Output the (X, Y) coordinate of the center of the cell containing the given text.  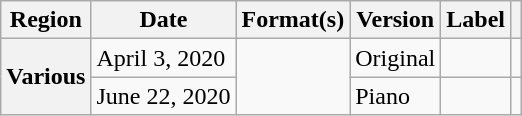
Format(s) (293, 20)
June 22, 2020 (164, 96)
Label (476, 20)
Date (164, 20)
Original (396, 58)
Various (46, 77)
Piano (396, 96)
Region (46, 20)
Version (396, 20)
April 3, 2020 (164, 58)
